Extract the [X, Y] coordinate from the center of the cell holding the provided text.  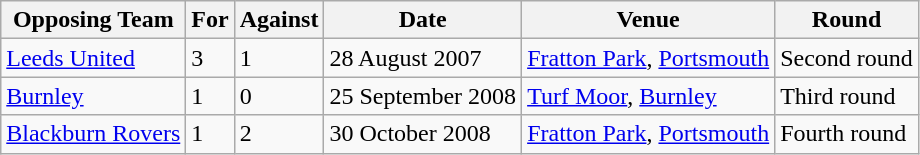
Opposing Team [94, 20]
30 October 2008 [423, 134]
Turf Moor, Burnley [648, 96]
Blackburn Rovers [94, 134]
Date [423, 20]
3 [210, 58]
Second round [847, 58]
Third round [847, 96]
Leeds United [94, 58]
Burnley [94, 96]
Venue [648, 20]
0 [279, 96]
For [210, 20]
Against [279, 20]
2 [279, 134]
Fourth round [847, 134]
25 September 2008 [423, 96]
Round [847, 20]
28 August 2007 [423, 58]
